Determine the [x, y] coordinate at the center of the cell enclosing the given text.  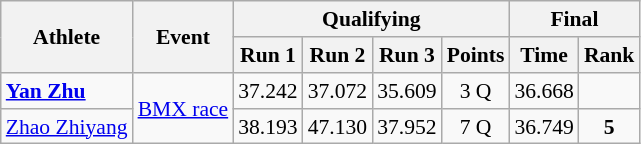
Athlete [67, 36]
Run 2 [338, 55]
47.130 [338, 126]
Run 1 [268, 55]
37.952 [406, 126]
Yan Zhu [67, 91]
Run 3 [406, 55]
38.193 [268, 126]
Qualifying [371, 19]
36.749 [544, 126]
Time [544, 55]
Event [184, 36]
3 Q [476, 91]
Zhao Zhiyang [67, 126]
35.609 [406, 91]
37.072 [338, 91]
5 [610, 126]
37.242 [268, 91]
Final [574, 19]
7 Q [476, 126]
36.668 [544, 91]
Points [476, 55]
BMX race [184, 108]
Rank [610, 55]
